For the text-containing cell, return its midpoint in [X, Y] coordinate format. 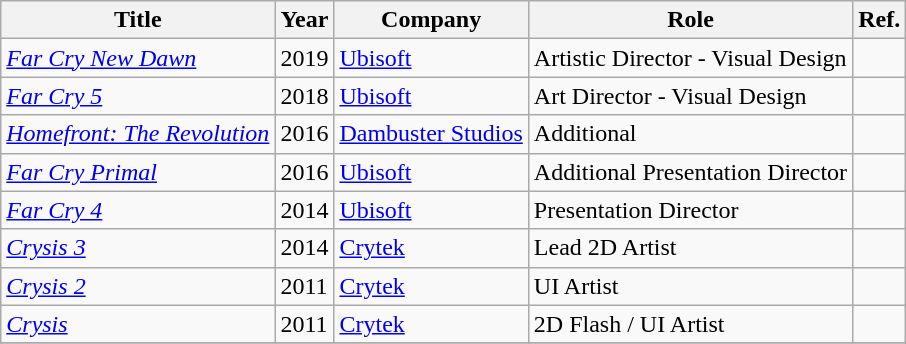
Far Cry 4 [138, 210]
Homefront: The Revolution [138, 134]
Crysis [138, 324]
Year [304, 20]
Ref. [880, 20]
2019 [304, 58]
Far Cry Primal [138, 172]
Role [690, 20]
Crysis 3 [138, 248]
Artistic Director - Visual Design [690, 58]
2D Flash / UI Artist [690, 324]
Company [431, 20]
Dambuster Studios [431, 134]
Presentation Director [690, 210]
Far Cry 5 [138, 96]
UI Artist [690, 286]
Art Director - Visual Design [690, 96]
2018 [304, 96]
Lead 2D Artist [690, 248]
Title [138, 20]
Additional [690, 134]
Additional Presentation Director [690, 172]
Crysis 2 [138, 286]
Far Cry New Dawn [138, 58]
